Return the [X, Y] coordinate for the center point of the cell that contains the specified text.  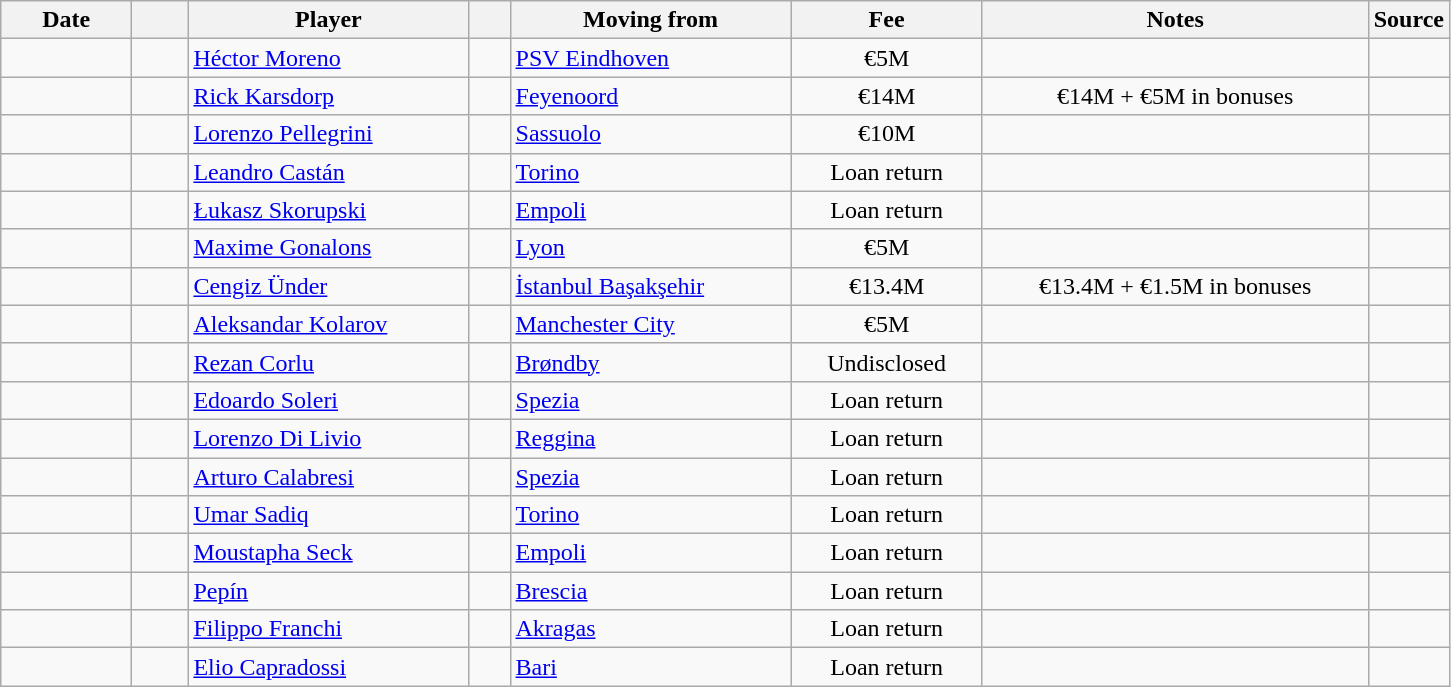
İstanbul Başakşehir [650, 286]
Edoardo Soleri [328, 400]
Pepín [328, 591]
€14M [886, 96]
Sassuolo [650, 134]
Leandro Castán [328, 172]
Umar Sadiq [328, 515]
Notes [1175, 20]
Arturo Calabresi [328, 477]
Bari [650, 667]
Moving from [650, 20]
Rick Karsdorp [328, 96]
Lorenzo Pellegrini [328, 134]
Aleksandar Kolarov [328, 324]
Akragas [650, 629]
Rezan Corlu [328, 362]
€13.4M [886, 286]
Fee [886, 20]
Filippo Franchi [328, 629]
Brøndby [650, 362]
Łukasz Skorupski [328, 210]
Date [66, 20]
Lorenzo Di Livio [328, 438]
€13.4M + €1.5M in bonuses [1175, 286]
€14M + €5M in bonuses [1175, 96]
Reggina [650, 438]
Player [328, 20]
Elio Capradossi [328, 667]
Manchester City [650, 324]
Brescia [650, 591]
Feyenoord [650, 96]
Maxime Gonalons [328, 248]
Moustapha Seck [328, 553]
€10M [886, 134]
Source [1408, 20]
Undisclosed [886, 362]
PSV Eindhoven [650, 58]
Lyon [650, 248]
Héctor Moreno [328, 58]
Cengiz Ünder [328, 286]
